Find where the given text appears and provide that cell's center as [x, y] coordinate. 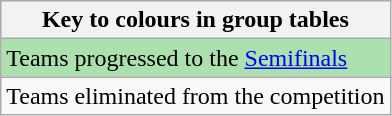
Key to colours in group tables [196, 20]
Teams eliminated from the competition [196, 96]
Teams progressed to the Semifinals [196, 58]
